For the text-containing cell, return its midpoint in [x, y] coordinate format. 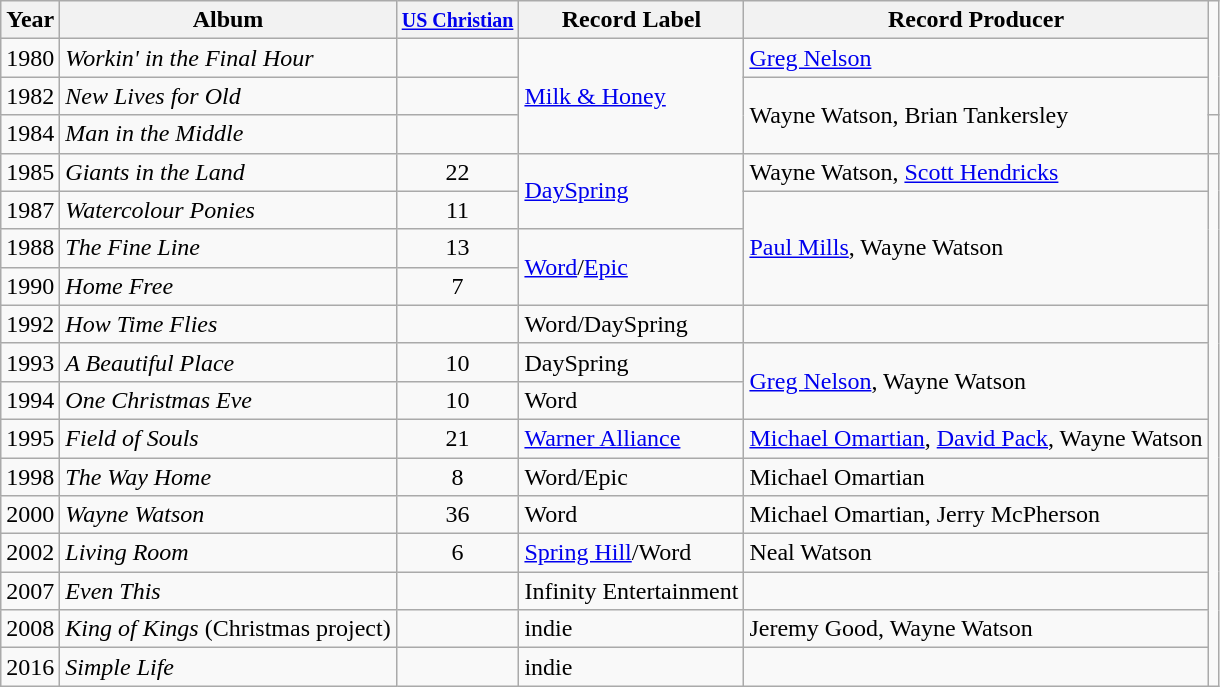
Infinity Entertainment [632, 591]
Michael Omartian [976, 477]
New Lives for Old [228, 96]
The Way Home [228, 477]
13 [458, 248]
1990 [30, 286]
Michael Omartian, Jerry McPherson [976, 515]
21 [458, 438]
2002 [30, 553]
Warner Alliance [632, 438]
Simple Life [228, 667]
1995 [30, 438]
Watercolour Ponies [228, 210]
1988 [30, 248]
US Christian [458, 20]
22 [458, 172]
7 [458, 286]
Greg Nelson, Wayne Watson [976, 381]
Man in the Middle [228, 134]
2016 [30, 667]
Giants in the Land [228, 172]
Wayne Watson, Brian Tankersley [976, 115]
Album [228, 20]
A Beautiful Place [228, 362]
Workin' in the Final Hour [228, 58]
1982 [30, 96]
1980 [30, 58]
2000 [30, 515]
Neal Watson [976, 553]
Word/DaySpring [632, 324]
2007 [30, 591]
Jeremy Good, Wayne Watson [976, 629]
2008 [30, 629]
Even This [228, 591]
Wayne Watson, Scott Hendricks [976, 172]
36 [458, 515]
1994 [30, 400]
The Fine Line [228, 248]
Paul Mills, Wayne Watson [976, 248]
King of Kings (Christmas project) [228, 629]
Milk & Honey [632, 96]
11 [458, 210]
1984 [30, 134]
1992 [30, 324]
8 [458, 477]
Home Free [228, 286]
Year [30, 20]
One Christmas Eve [228, 400]
Wayne Watson [228, 515]
Record Producer [976, 20]
How Time Flies [228, 324]
1985 [30, 172]
6 [458, 553]
1987 [30, 210]
1998 [30, 477]
Greg Nelson [976, 58]
Living Room [228, 553]
Michael Omartian, David Pack, Wayne Watson [976, 438]
1993 [30, 362]
Field of Souls [228, 438]
Record Label [632, 20]
Spring Hill/Word [632, 553]
